Provide the [X, Y] coordinate of the cell's center where the given text is located.  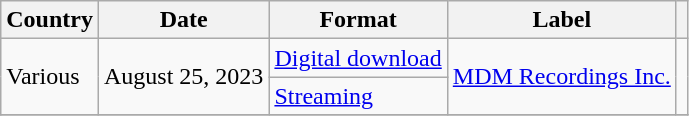
Format [358, 20]
MDM Recordings Inc. [562, 77]
Various [50, 77]
August 25, 2023 [183, 77]
Date [183, 20]
Streaming [358, 96]
Digital download [358, 58]
Label [562, 20]
Country [50, 20]
